From the cell containing the given text, extract its center point as [X, Y] coordinate. 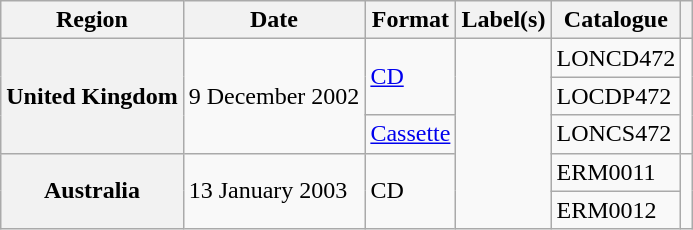
Date [274, 20]
LONCS472 [616, 134]
Region [92, 20]
Cassette [410, 134]
Catalogue [616, 20]
United Kingdom [92, 96]
ERM0011 [616, 172]
LOCDP472 [616, 96]
9 December 2002 [274, 96]
Australia [92, 191]
Format [410, 20]
Label(s) [504, 20]
LONCD472 [616, 58]
13 January 2003 [274, 191]
ERM0012 [616, 210]
